Return (X, Y) of the center of cell containing provided text 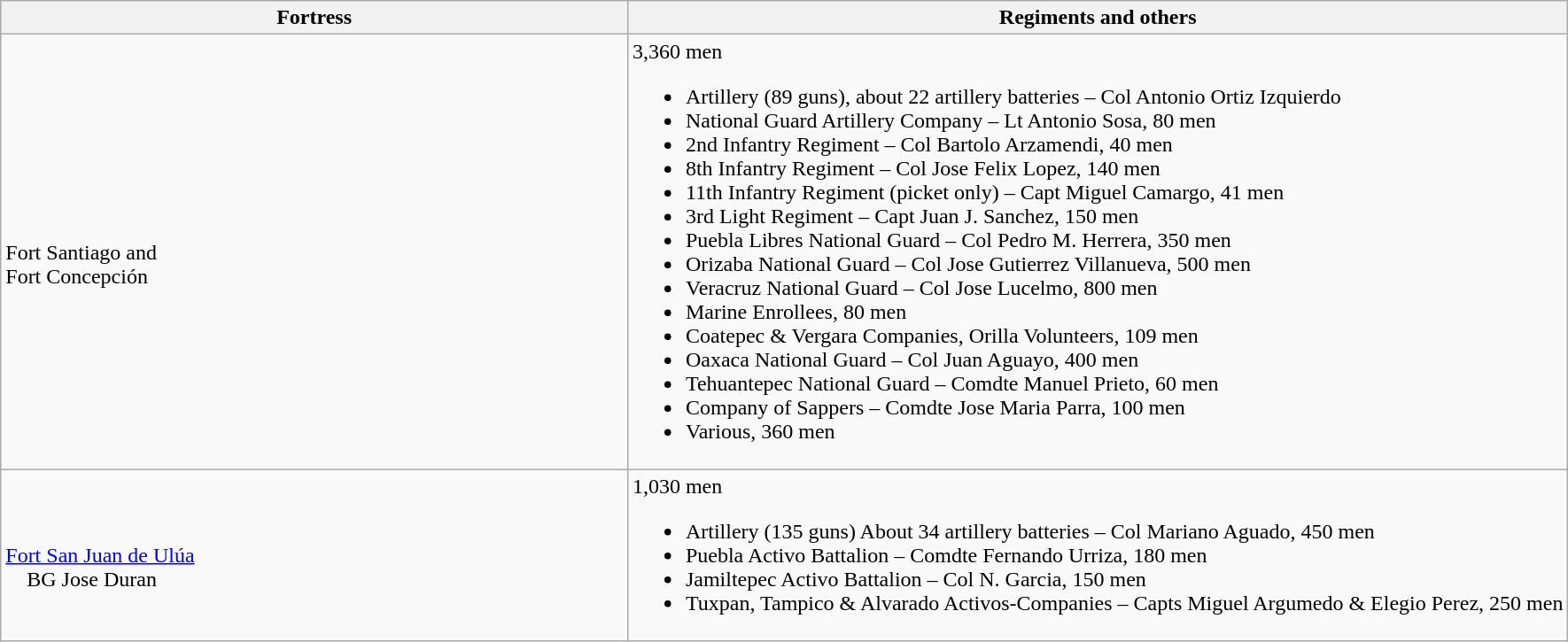
Fort Santiago and Fort Concepción (314, 251)
Fort San Juan de Ulúa BG Jose Duran (314, 555)
Fortress (314, 18)
Regiments and others (1098, 18)
